Pinpoint the cell where the given text exists, returning its [X, Y] midpoint coordinate. 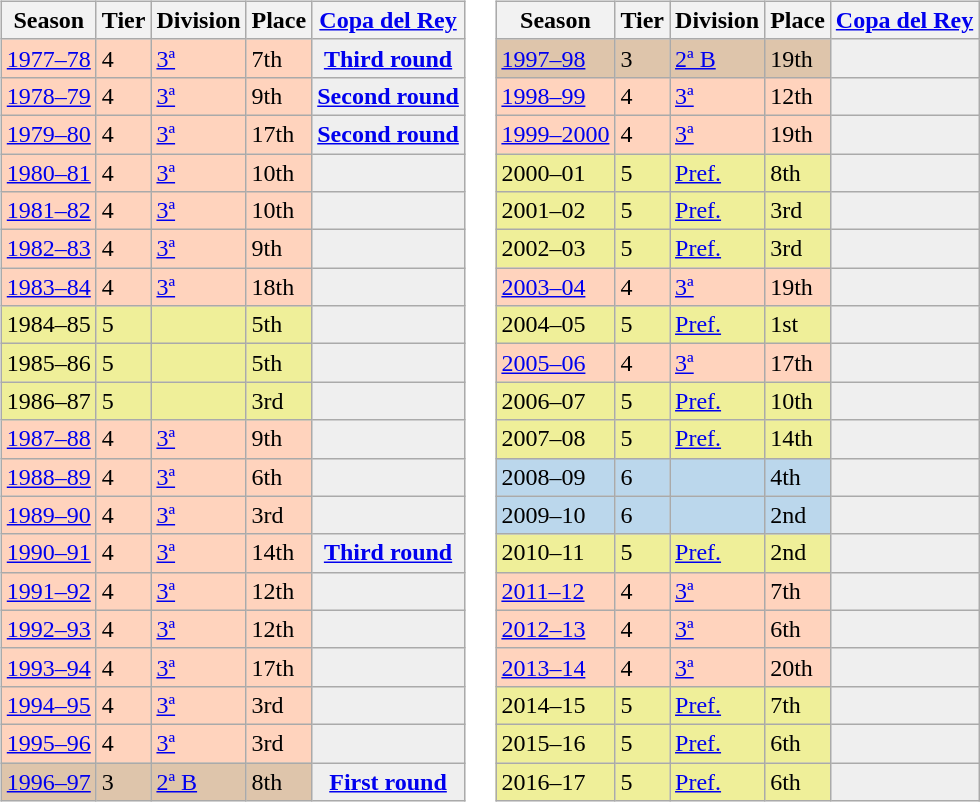
1990–91 [48, 553]
1998–99 [556, 96]
1994–95 [48, 705]
1996–97 [48, 781]
First round [388, 781]
1st [798, 325]
2005–06 [556, 363]
2001–02 [556, 211]
1986–87 [48, 401]
2006–07 [556, 401]
1997–98 [556, 58]
2011–12 [556, 591]
1989–90 [48, 515]
1985–86 [48, 363]
2010–11 [556, 553]
1999–2000 [556, 134]
1983–84 [48, 287]
1987–88 [48, 439]
2004–05 [556, 325]
1979–80 [48, 134]
2014–15 [556, 705]
2009–10 [556, 515]
1980–81 [48, 173]
2012–13 [556, 629]
1984–85 [48, 325]
2003–04 [556, 287]
1981–82 [48, 211]
18th [279, 287]
2008–09 [556, 477]
1982–83 [48, 249]
2002–03 [556, 249]
2000–01 [556, 173]
4th [798, 477]
2016–17 [556, 781]
2007–08 [556, 439]
1992–93 [48, 629]
2013–14 [556, 667]
20th [798, 667]
1995–96 [48, 743]
1991–92 [48, 591]
1993–94 [48, 667]
1977–78 [48, 58]
2015–16 [556, 743]
1978–79 [48, 96]
1988–89 [48, 477]
